For the text-containing cell, return its midpoint in [X, Y] coordinate format. 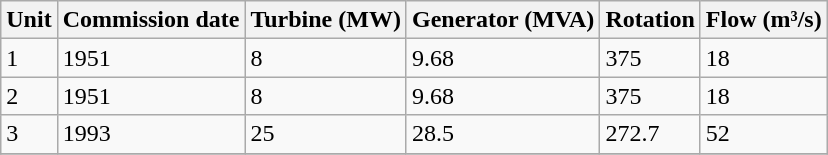
3 [29, 134]
Flow (m³/s) [764, 20]
1993 [151, 134]
Rotation [650, 20]
1 [29, 58]
Generator (MVA) [502, 20]
Commission date [151, 20]
2 [29, 96]
Unit [29, 20]
Turbine (MW) [326, 20]
28.5 [502, 134]
52 [764, 134]
25 [326, 134]
272.7 [650, 134]
